Search for the cell housing the specified text and yield its [X, Y] center coordinate. 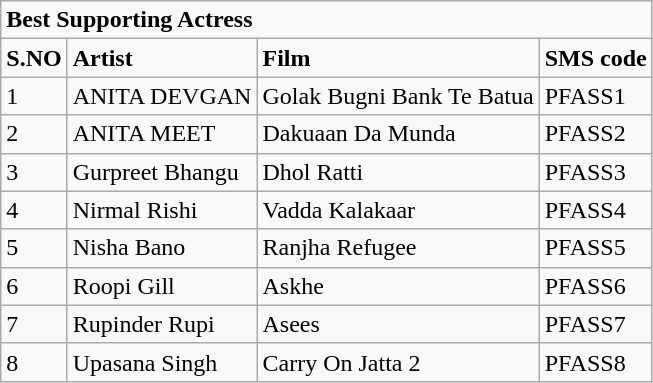
2 [34, 134]
Best Supporting Actress [327, 20]
Roopi Gill [162, 286]
3 [34, 172]
PFASS5 [596, 248]
Upasana Singh [162, 362]
Artist [162, 58]
Carry On Jatta 2 [398, 362]
Dhol Ratti [398, 172]
Ranjha Refugee [398, 248]
Vadda Kalakaar [398, 210]
Nirmal Rishi [162, 210]
Rupinder Rupi [162, 324]
5 [34, 248]
Nisha Bano [162, 248]
Asees [398, 324]
Gurpreet Bhangu [162, 172]
6 [34, 286]
PFASS8 [596, 362]
1 [34, 96]
4 [34, 210]
PFASS3 [596, 172]
Dakuaan Da Munda [398, 134]
8 [34, 362]
Golak Bugni Bank Te Batua [398, 96]
Film [398, 58]
PFASS1 [596, 96]
SMS code [596, 58]
PFASS6 [596, 286]
ANITA MEET [162, 134]
ANITA DEVGAN [162, 96]
7 [34, 324]
PFASS4 [596, 210]
PFASS7 [596, 324]
PFASS2 [596, 134]
S.NO [34, 58]
Askhe [398, 286]
